Capture the cell that displays the provided text and extract its (X, Y) central coordinate. 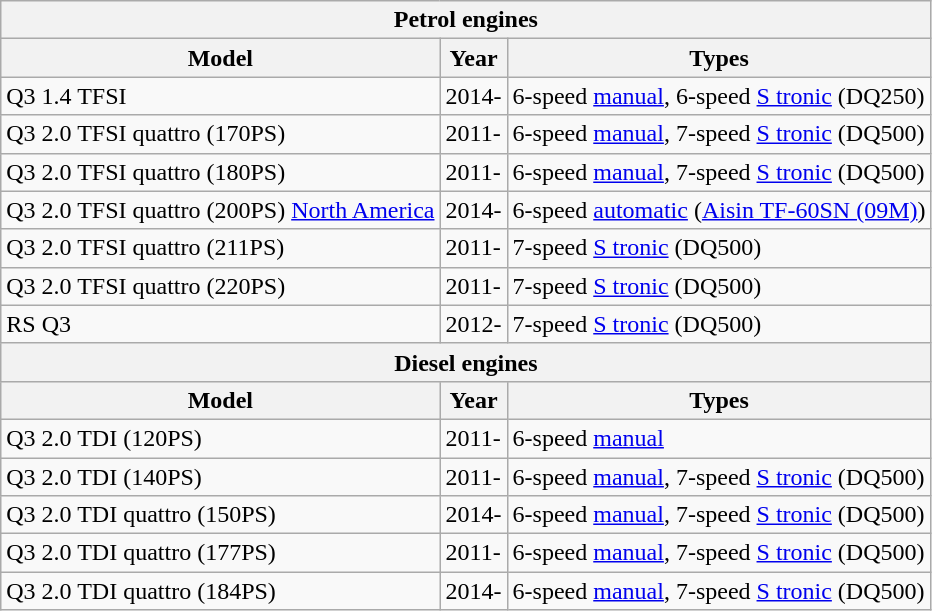
RS Q3 (220, 324)
Q3 2.0 TDI (120PS) (220, 438)
Q3 2.0 TFSI quattro (180PS) (220, 172)
Petrol engines (466, 20)
Q3 2.0 TDI quattro (184PS) (220, 591)
Q3 2.0 TFSI quattro (200PS) North America (220, 210)
Diesel engines (466, 362)
Q3 2.0 TFSI quattro (211PS) (220, 248)
Q3 2.0 TDI quattro (177PS) (220, 553)
Q3 2.0 TFSI quattro (220PS) (220, 286)
Q3 2.0 TFSI quattro (170PS) (220, 134)
Q3 1.4 TFSI (220, 96)
6-speed manual (719, 438)
2012- (474, 324)
Q3 2.0 TDI (140PS) (220, 477)
6-speed manual, 6-speed S tronic (DQ250) (719, 96)
Q3 2.0 TDI quattro (150PS) (220, 515)
6-speed automatic (Aisin TF-60SN (09M)) (719, 210)
